Find where the given text appears and provide that cell's center as (x, y) coordinate. 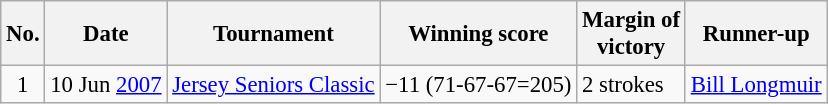
Margin ofvictory (632, 34)
Tournament (274, 34)
−11 (71-67-67=205) (478, 85)
Runner-up (756, 34)
No. (23, 34)
Bill Longmuir (756, 85)
10 Jun 2007 (106, 85)
1 (23, 85)
Jersey Seniors Classic (274, 85)
Winning score (478, 34)
2 strokes (632, 85)
Date (106, 34)
